Locate the cell with the specified text and output its [X, Y] center coordinate. 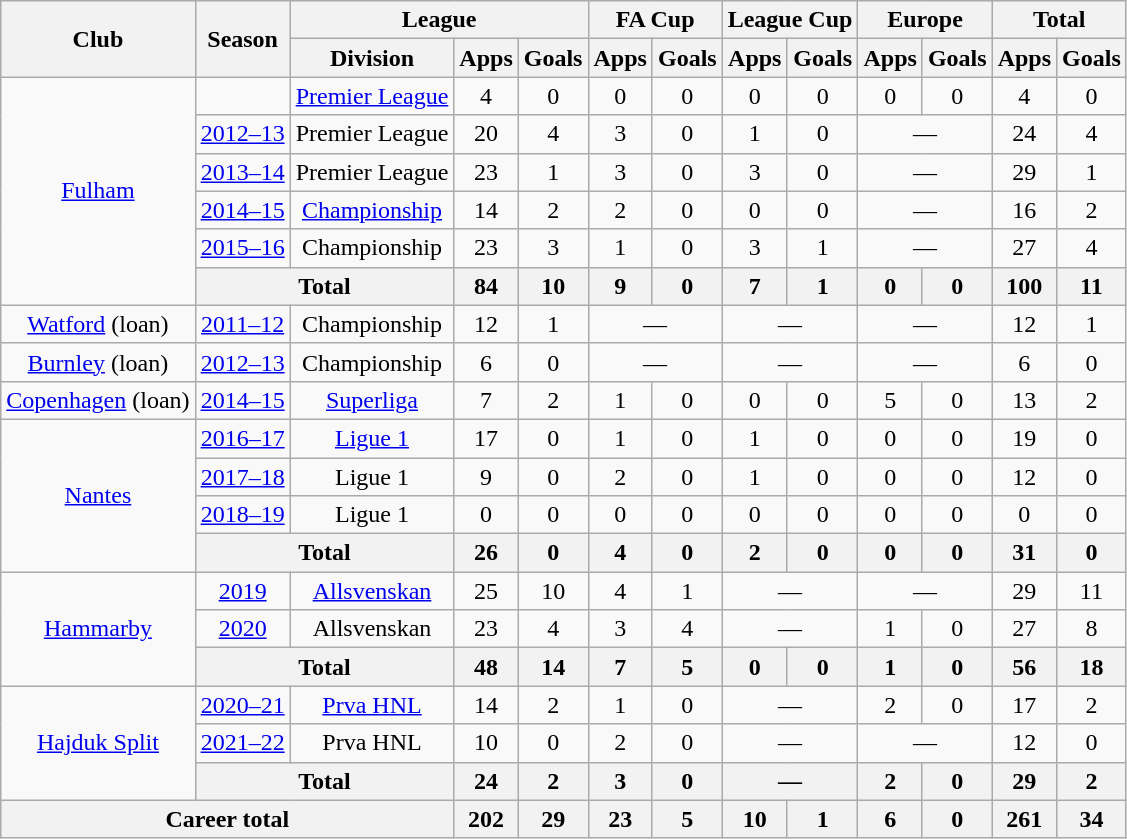
Watford (loan) [98, 324]
2019 [242, 591]
48 [486, 667]
Superliga [372, 400]
8 [1092, 629]
League Cup [790, 20]
2020–21 [242, 705]
Europe [925, 20]
19 [1024, 438]
26 [486, 553]
Copenhagen (loan) [98, 400]
Club [98, 39]
2015–16 [242, 248]
2013–14 [242, 172]
Career total [228, 819]
2018–19 [242, 515]
FA Cup [655, 20]
34 [1092, 819]
56 [1024, 667]
Hajduk Split [98, 743]
25 [486, 591]
2017–18 [242, 477]
18 [1092, 667]
202 [486, 819]
Hammarby [98, 629]
13 [1024, 400]
Nantes [98, 495]
Season [242, 39]
Burnley (loan) [98, 362]
2020 [242, 629]
31 [1024, 553]
100 [1024, 286]
20 [486, 134]
Fulham [98, 191]
League [439, 20]
261 [1024, 819]
2021–22 [242, 743]
84 [486, 286]
2016–17 [242, 438]
Division [372, 58]
16 [1024, 210]
2011–12 [242, 324]
